Detect which cell encompasses the target text, then output its (X, Y) center coordinate. 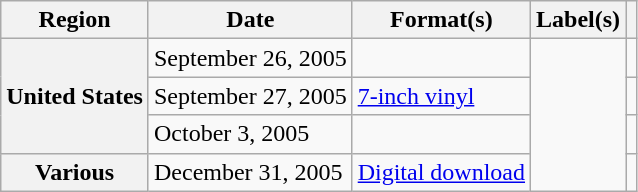
Label(s) (578, 20)
Date (250, 20)
September 26, 2005 (250, 58)
7-inch vinyl (441, 96)
Format(s) (441, 20)
December 31, 2005 (250, 172)
October 3, 2005 (250, 134)
Digital download (441, 172)
Various (75, 172)
September 27, 2005 (250, 96)
Region (75, 20)
United States (75, 96)
